Determine the (x, y) coordinate at the center of the cell enclosing the given text.  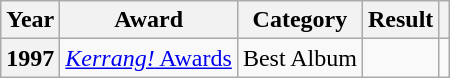
1997 (30, 58)
Best Album (300, 58)
Result (400, 20)
Kerrang! Awards (149, 58)
Category (300, 20)
Award (149, 20)
Year (30, 20)
